Return (x, y) of the center of cell containing provided text 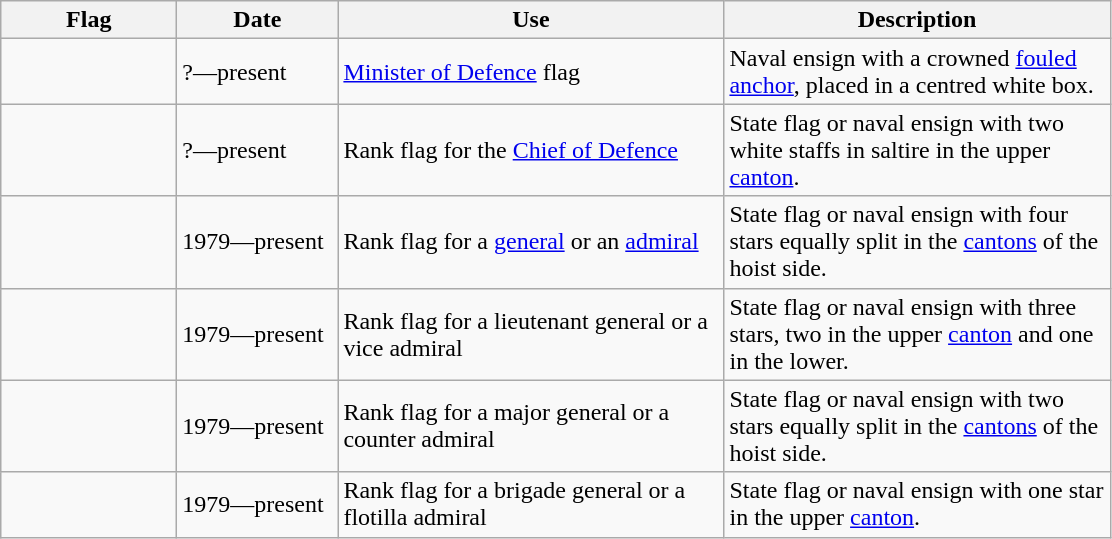
Flag (89, 20)
State flag or naval ensign with three stars, two in the upper canton and one in the lower. (917, 334)
Rank flag for a brigade general or a flotilla admiral (531, 504)
State flag or naval ensign with one star in the upper canton. (917, 504)
State flag or naval ensign with four stars equally split in the cantons of the hoist side. (917, 242)
Naval ensign with a crowned fouled anchor, placed in a centred white box. (917, 72)
Minister of Defence flag (531, 72)
Date (258, 20)
Rank flag for a general or an admiral (531, 242)
Rank flag for a major general or a counter admiral (531, 426)
State flag or naval ensign with two white staffs in saltire in the upper canton. (917, 150)
Description (917, 20)
Rank flag for the Chief of Defence (531, 150)
Use (531, 20)
State flag or naval ensign with two stars equally split in the cantons of the hoist side. (917, 426)
Rank flag for a lieutenant general or a vice admiral (531, 334)
